Search for the cell housing the specified text and yield its [x, y] center coordinate. 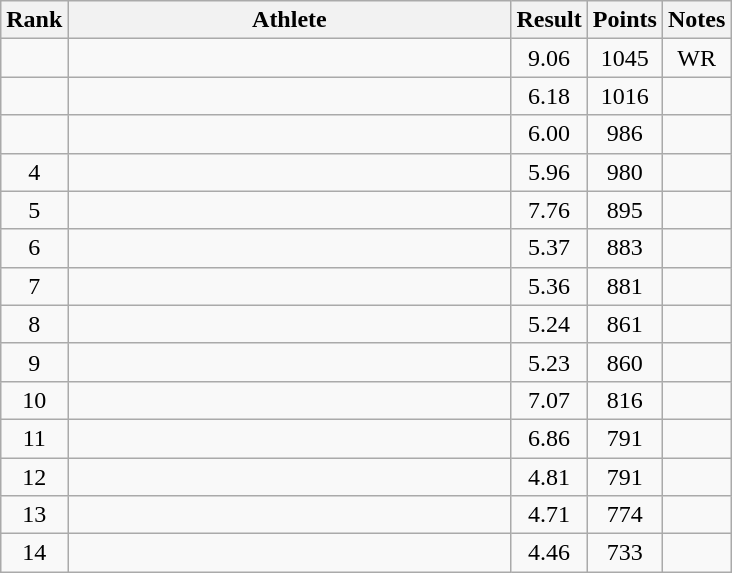
6.00 [549, 134]
860 [624, 362]
7 [34, 286]
6.18 [549, 96]
5.23 [549, 362]
4 [34, 172]
5 [34, 210]
881 [624, 286]
9 [34, 362]
7.76 [549, 210]
11 [34, 438]
4.81 [549, 477]
861 [624, 324]
Rank [34, 20]
Notes [696, 20]
5.24 [549, 324]
13 [34, 515]
Result [549, 20]
6 [34, 248]
WR [696, 58]
816 [624, 400]
6.86 [549, 438]
4.71 [549, 515]
986 [624, 134]
9.06 [549, 58]
883 [624, 248]
733 [624, 553]
5.96 [549, 172]
774 [624, 515]
1016 [624, 96]
895 [624, 210]
4.46 [549, 553]
Points [624, 20]
5.36 [549, 286]
7.07 [549, 400]
10 [34, 400]
Athlete [290, 20]
14 [34, 553]
1045 [624, 58]
980 [624, 172]
5.37 [549, 248]
8 [34, 324]
12 [34, 477]
